From the cell containing the given text, extract its center point as (X, Y) coordinate. 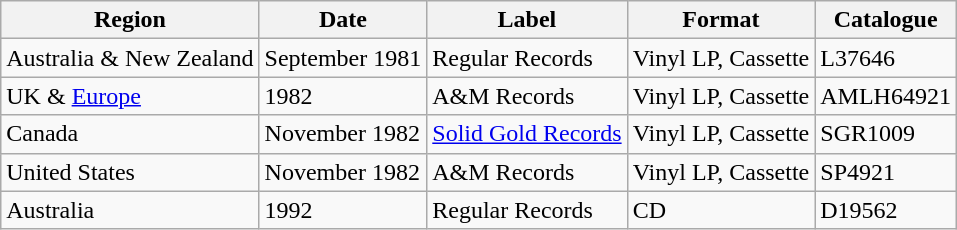
Solid Gold Records (527, 134)
Australia & New Zealand (130, 58)
United States (130, 172)
Canada (130, 134)
Date (343, 20)
L37646 (886, 58)
CD (721, 210)
1982 (343, 96)
SP4921 (886, 172)
1992 (343, 210)
UK & Europe (130, 96)
SGR1009 (886, 134)
Format (721, 20)
Region (130, 20)
Catalogue (886, 20)
Australia (130, 210)
AMLH64921 (886, 96)
September 1981 (343, 58)
D19562 (886, 210)
Label (527, 20)
